Locate the cell with the specified text and output its (x, y) center coordinate. 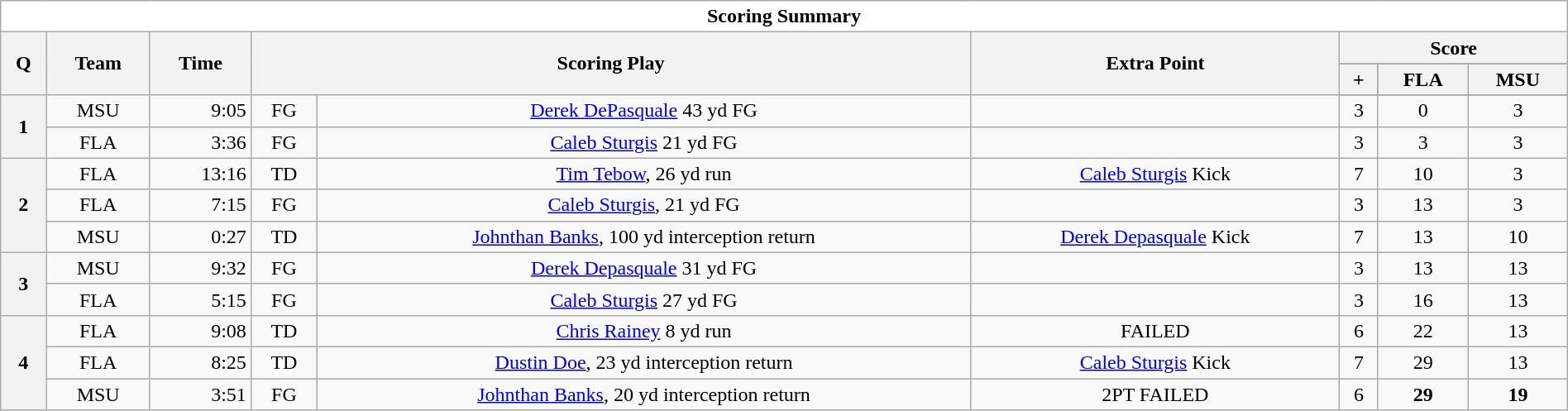
16 (1423, 299)
Q (23, 64)
Johnthan Banks, 20 yd interception return (643, 394)
Dustin Doe, 23 yd interception return (643, 362)
Score (1454, 48)
9:32 (200, 268)
3:51 (200, 394)
9:08 (200, 331)
2PT FAILED (1155, 394)
7:15 (200, 205)
Team (98, 64)
FAILED (1155, 331)
19 (1518, 394)
Caleb Sturgis 27 yd FG (643, 299)
Johnthan Banks, 100 yd interception return (643, 237)
2 (23, 205)
Extra Point (1155, 64)
9:05 (200, 111)
4 (23, 362)
22 (1423, 331)
Derek Depasquale 31 yd FG (643, 268)
1 (23, 127)
0:27 (200, 237)
+ (1359, 79)
Derek Depasquale Kick (1155, 237)
5:15 (200, 299)
Tim Tebow, 26 yd run (643, 174)
8:25 (200, 362)
Caleb Sturgis, 21 yd FG (643, 205)
Derek DePasquale 43 yd FG (643, 111)
13:16 (200, 174)
Chris Rainey 8 yd run (643, 331)
0 (1423, 111)
Time (200, 64)
3:36 (200, 142)
Scoring Play (610, 64)
Scoring Summary (784, 17)
Caleb Sturgis 21 yd FG (643, 142)
